Return the [X, Y] coordinate for the center point of the cell that contains the specified text.  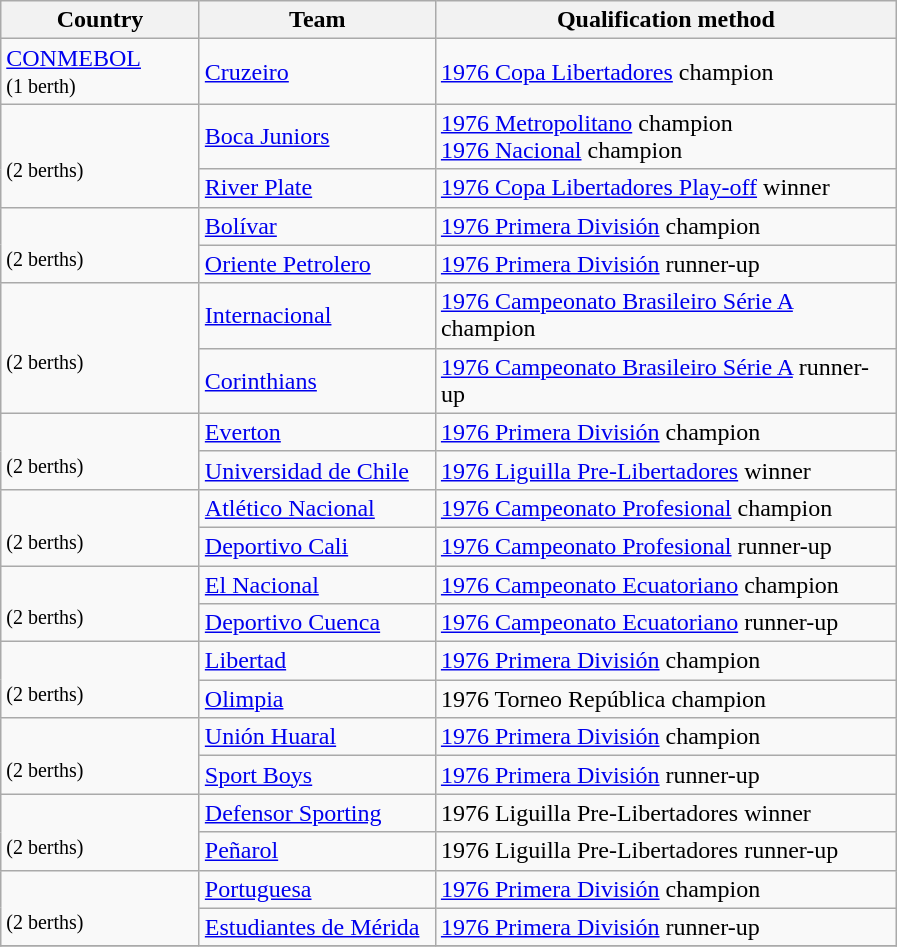
1976 Campeonato Ecuatoriano runner-up [666, 623]
1976 Campeonato Ecuatoriano champion [666, 585]
Corinthians [317, 380]
Boca Juniors [317, 136]
1976 Copa Libertadores champion [666, 72]
1976 Copa Libertadores Play-off winner [666, 188]
River Plate [317, 188]
Libertad [317, 661]
Sport Boys [317, 775]
Oriente Petrolero [317, 264]
CONMEBOL(1 berth) [100, 72]
Qualification method [666, 20]
Estudiantes de Mérida [317, 927]
1976 Campeonato Profesional runner-up [666, 546]
1976 Campeonato Profesional champion [666, 508]
Bolívar [317, 226]
1976 Campeonato Brasileiro Série A runner-up [666, 380]
Peñarol [317, 851]
Internacional [317, 316]
Country [100, 20]
Deportivo Cuenca [317, 623]
Atlético Nacional [317, 508]
Portuguesa [317, 889]
1976 Metropolitano champion1976 Nacional champion [666, 136]
Universidad de Chile [317, 470]
Team [317, 20]
Unión Huaral [317, 737]
1976 Liguilla Pre-Libertadores runner-up [666, 851]
Everton [317, 432]
Defensor Sporting [317, 813]
1976 Torneo República champion [666, 699]
Olimpia [317, 699]
El Nacional [317, 585]
1976 Campeonato Brasileiro Série A champion [666, 316]
Cruzeiro [317, 72]
Deportivo Cali [317, 546]
